Detect which cell encompasses the target text, then output its [x, y] center coordinate. 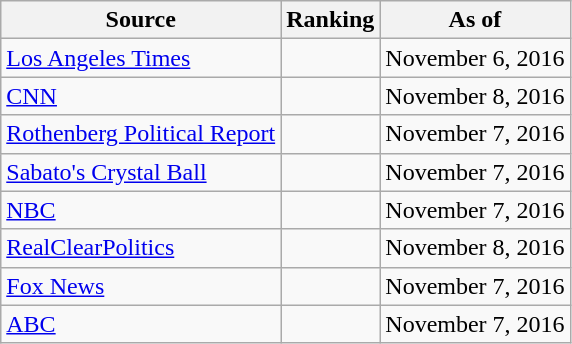
Fox News [141, 286]
Los Angeles Times [141, 58]
Source [141, 20]
ABC [141, 324]
RealClearPolitics [141, 248]
November 6, 2016 [475, 58]
Rothenberg Political Report [141, 134]
Sabato's Crystal Ball [141, 172]
Ranking [330, 20]
As of [475, 20]
CNN [141, 96]
NBC [141, 210]
